Determine the (x, y) coordinate at the center of the cell enclosing the given text.  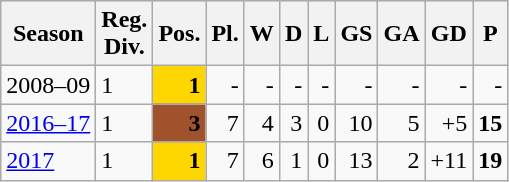
Reg.Div. (124, 34)
5 (402, 123)
10 (356, 123)
2016–17 (48, 123)
+5 (449, 123)
15 (490, 123)
L (322, 34)
P (490, 34)
W (262, 34)
D (293, 34)
2017 (48, 161)
Pl. (225, 34)
GA (402, 34)
19 (490, 161)
Pos. (180, 34)
+11 (449, 161)
GS (356, 34)
6 (262, 161)
2 (402, 161)
Season (48, 34)
2008–09 (48, 85)
13 (356, 161)
GD (449, 34)
4 (262, 123)
